Extract the (X, Y) coordinate from the center of the cell holding the provided text.  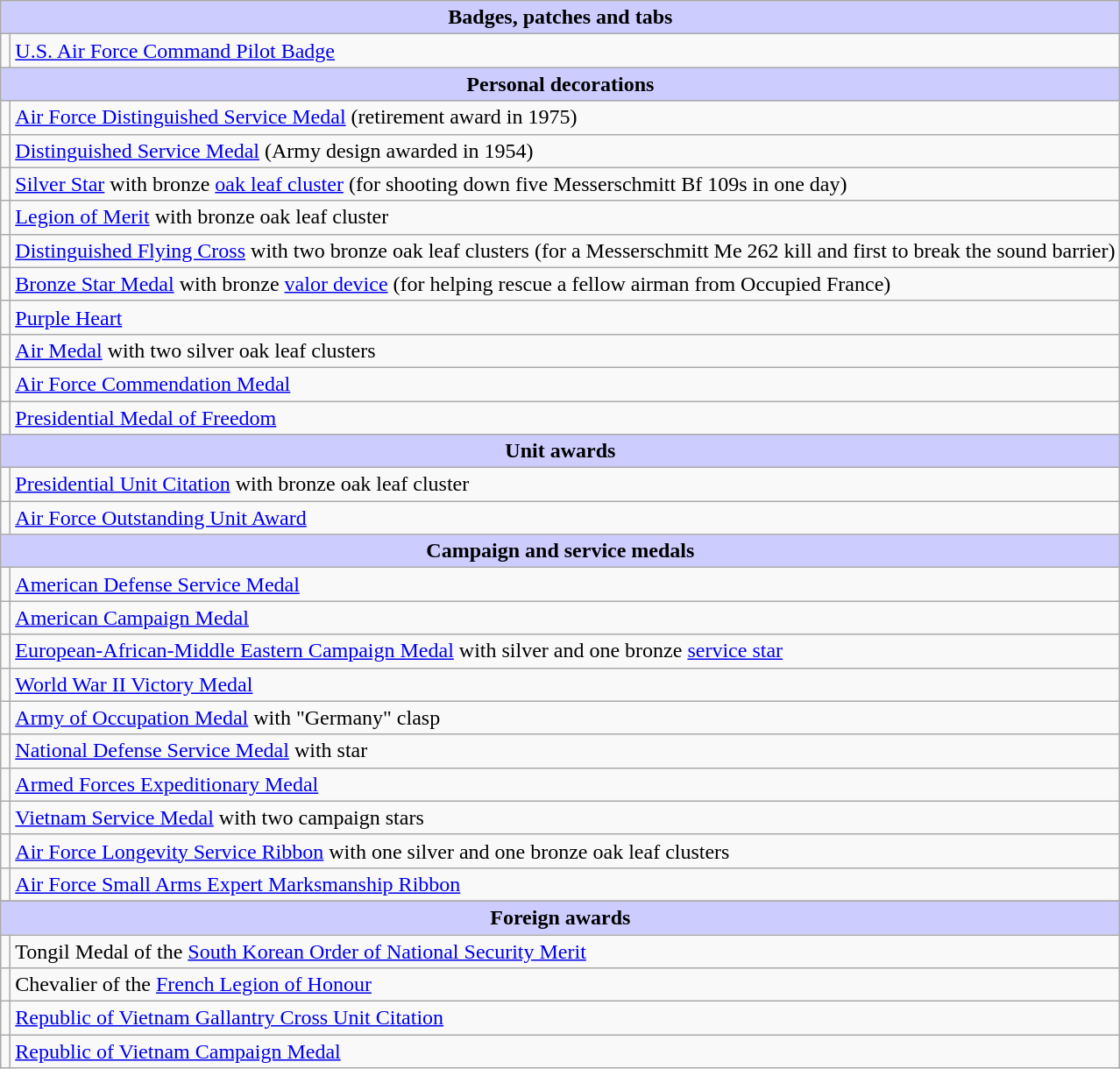
Bronze Star Medal with bronze valor device (for helping rescue a fellow airman from Occupied France) (565, 284)
National Defense Service Medal with star (565, 751)
Foreign awards (561, 917)
Vietnam Service Medal with two campaign stars (565, 818)
Campaign and service medals (561, 551)
Armed Forces Expeditionary Medal (565, 784)
Air Force Outstanding Unit Award (565, 518)
Air Force Commendation Medal (565, 384)
Air Force Distinguished Service Medal (retirement award in 1975) (565, 117)
Silver Star with bronze oak leaf cluster (for shooting down five Messerschmitt Bf 109s in one day) (565, 184)
U.S. Air Force Command Pilot Badge (565, 51)
Distinguished Flying Cross with two bronze oak leaf clusters (for a Messerschmitt Me 262 kill and first to break the sound barrier) (565, 251)
Chevalier of the French Legion of Honour (565, 985)
Purple Heart (565, 317)
Tongil Medal of the South Korean Order of National Security Merit (565, 951)
Republic of Vietnam Campaign Medal (565, 1051)
Presidential Unit Citation with bronze oak leaf cluster (565, 485)
World War II Victory Medal (565, 684)
Air Force Small Arms Expert Marksmanship Ribbon (565, 884)
American Campaign Medal (565, 618)
Air Force Longevity Service Ribbon with one silver and one bronze oak leaf clusters (565, 851)
European-African-Middle Eastern Campaign Medal with silver and one bronze service star (565, 651)
American Defense Service Medal (565, 584)
Distinguished Service Medal (Army design awarded in 1954) (565, 151)
Personal decorations (561, 84)
Legion of Merit with bronze oak leaf cluster (565, 217)
Republic of Vietnam Gallantry Cross Unit Citation (565, 1018)
Unit awards (561, 451)
Air Medal with two silver oak leaf clusters (565, 350)
Badges, patches and tabs (561, 18)
Army of Occupation Medal with "Germany" clasp (565, 718)
Presidential Medal of Freedom (565, 418)
